Capture the cell that displays the provided text and extract its [X, Y] central coordinate. 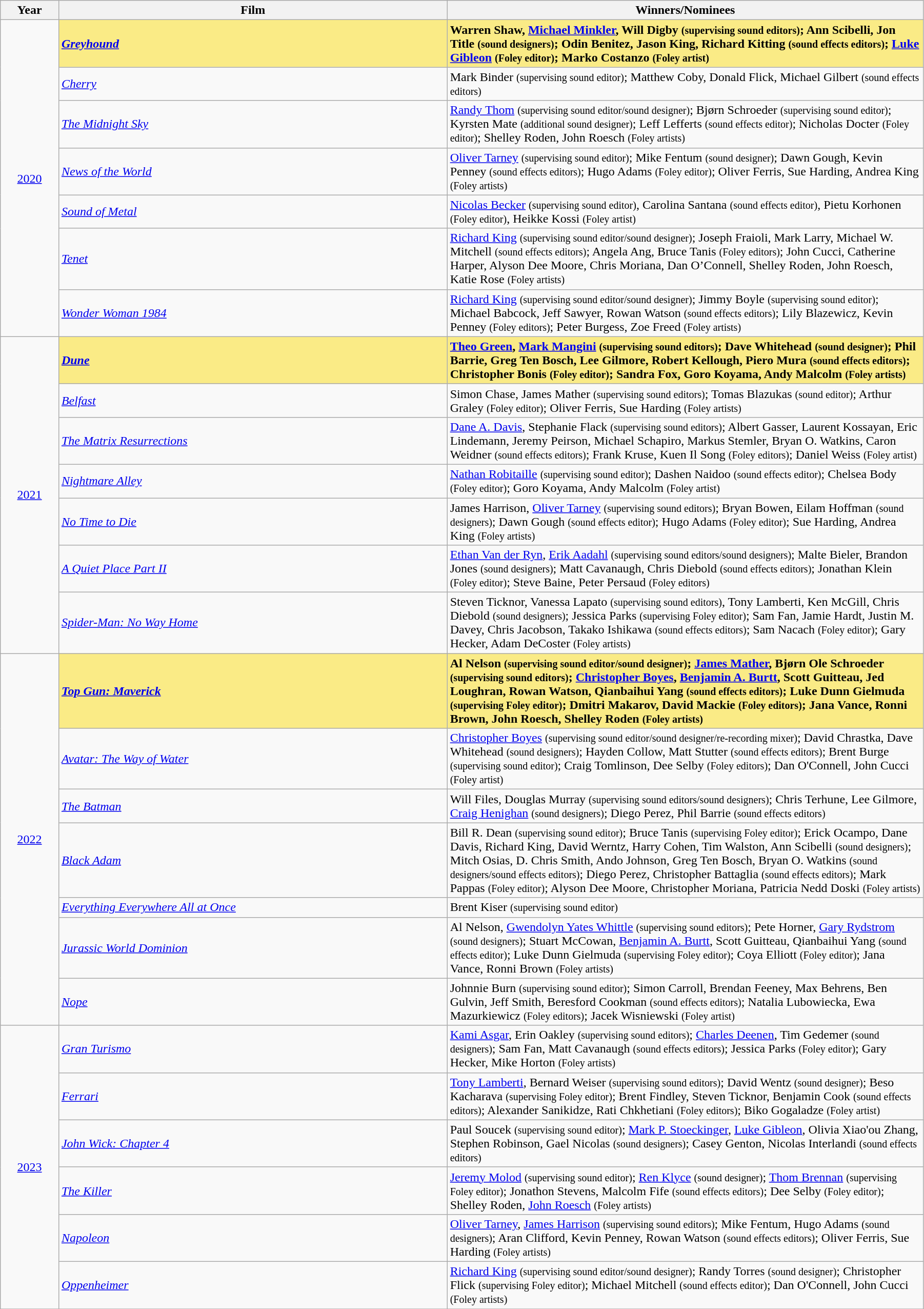
Winners/Nominees [685, 10]
Ferrari [253, 1096]
Top Gun: Maverick [253, 691]
Jurassic World Dominion [253, 948]
Nightmare Alley [253, 481]
Year [30, 10]
2022 [30, 839]
Napoleon [253, 1238]
Brent Kiser (supervising sound editor) [685, 907]
Mark Binder (supervising sound editor); Matthew Coby, Donald Flick, Michael Gilbert (sound effects editors) [685, 84]
No Time to Die [253, 521]
Black Adam [253, 860]
Gran Turismo [253, 1049]
Nope [253, 1002]
Everything Everywhere All at Once [253, 907]
The Midnight Sky [253, 124]
Spider-Man: No Way Home [253, 623]
Belfast [253, 400]
2021 [30, 494]
Nicolas Becker (supervising sound editor), Carolina Santana (sound effects editor), Pietu Korhonen (Foley editor), Heikke Kossi (Foley artist) [685, 211]
2023 [30, 1167]
The Matrix Resurrections [253, 441]
2020 [30, 179]
The Killer [253, 1191]
John Wick: Chapter 4 [253, 1143]
News of the World [253, 171]
Wonder Woman 1984 [253, 313]
Greyhound [253, 44]
Cherry [253, 84]
Film [253, 10]
Avatar: The Way of Water [253, 759]
The Batman [253, 806]
Oppenheimer [253, 1285]
Dune [253, 360]
Tenet [253, 259]
Sound of Metal [253, 211]
A Quiet Place Part II [253, 569]
